Output the (x, y) coordinate of the center of the cell containing the given text.  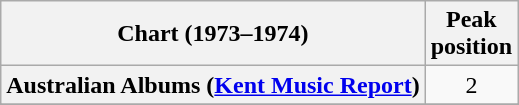
Peakposition (471, 34)
2 (471, 85)
Chart (1973–1974) (213, 34)
Australian Albums (Kent Music Report) (213, 85)
